Output the (x, y) coordinate of the center of the cell containing the given text.  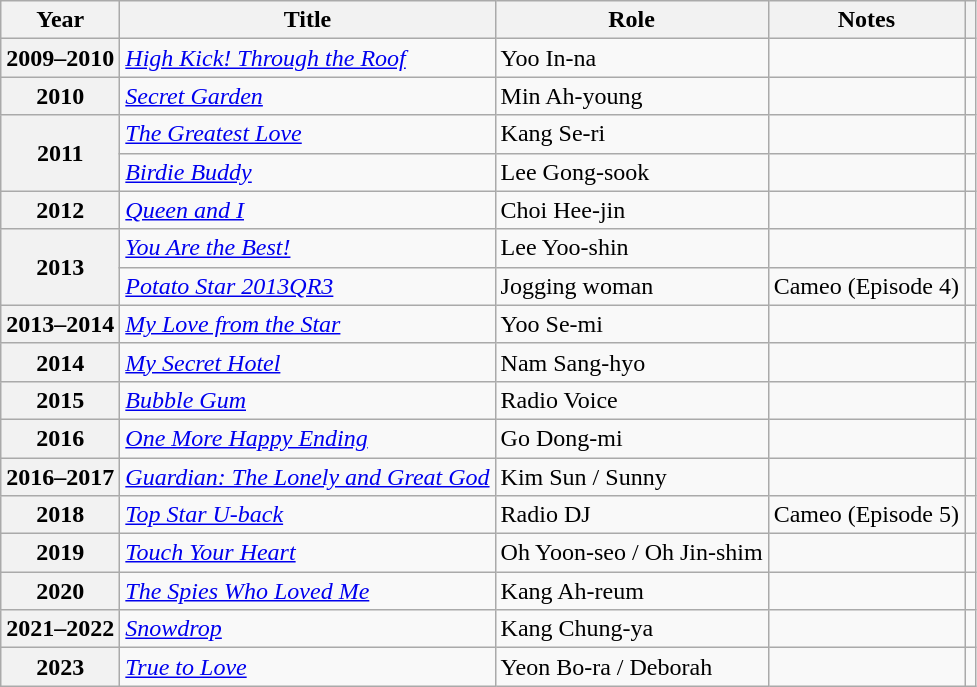
Min Ah-young (632, 96)
The Spies Who Loved Me (308, 591)
Jogging woman (632, 286)
You Are the Best! (308, 248)
2019 (60, 553)
Snowdrop (308, 629)
2010 (60, 96)
Kang Ah-reum (632, 591)
Kang Se-ri (632, 134)
Bubble Gum (308, 400)
2023 (60, 667)
Lee Yoo-shin (632, 248)
Radio Voice (632, 400)
Notes (866, 20)
The Greatest Love (308, 134)
One More Happy Ending (308, 438)
Yeon Bo-ra / Deborah (632, 667)
Potato Star 2013QR3 (308, 286)
Cameo (Episode 5) (866, 515)
Yoo In-na (632, 58)
Nam Sang-hyo (632, 362)
Top Star U-back (308, 515)
2014 (60, 362)
Cameo (Episode 4) (866, 286)
2013–2014 (60, 324)
True to Love (308, 667)
Touch Your Heart (308, 553)
Radio DJ (632, 515)
Secret Garden (308, 96)
My Love from the Star (308, 324)
2013 (60, 267)
2021–2022 (60, 629)
2015 (60, 400)
2016 (60, 438)
2016–2017 (60, 477)
Yoo Se-mi (632, 324)
Lee Gong-sook (632, 172)
2018 (60, 515)
Title (308, 20)
2009–2010 (60, 58)
2012 (60, 210)
2020 (60, 591)
Go Dong-mi (632, 438)
2011 (60, 153)
Oh Yoon-seo / Oh Jin-shim (632, 553)
Birdie Buddy (308, 172)
Kang Chung-ya (632, 629)
Year (60, 20)
Choi Hee-jin (632, 210)
Queen and I (308, 210)
High Kick! Through the Roof (308, 58)
Kim Sun / Sunny (632, 477)
My Secret Hotel (308, 362)
Role (632, 20)
Guardian: The Lonely and Great God (308, 477)
